Output the (X, Y) coordinate of the center of the cell containing the given text.  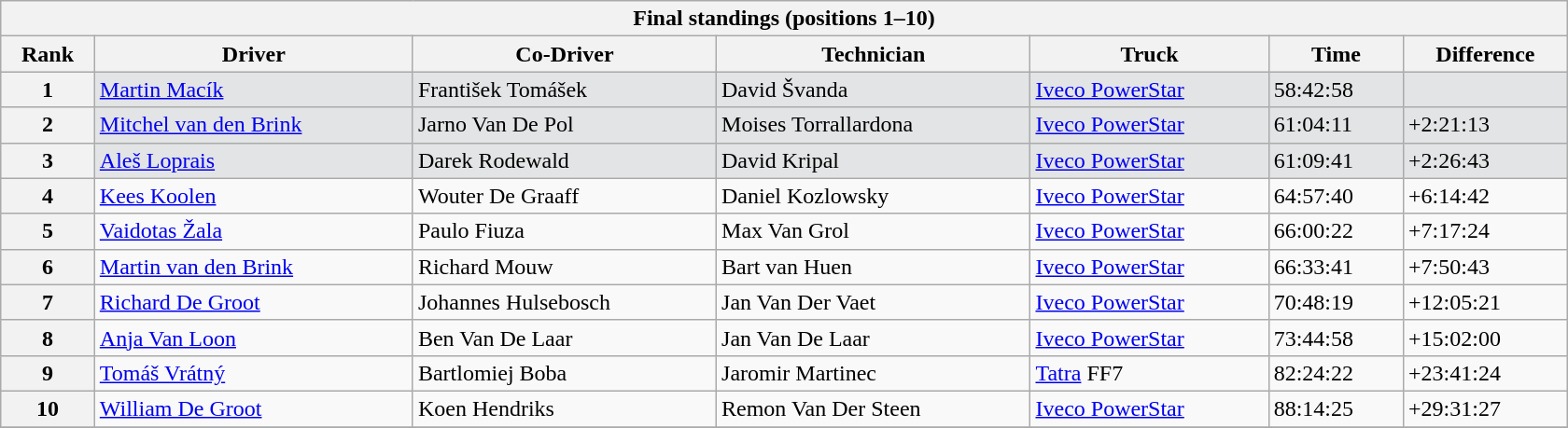
Johannes Hulsebosch (564, 302)
+23:41:24 (1486, 373)
Kees Koolen (254, 196)
61:09:41 (1336, 160)
3 (49, 160)
Aleš Loprais (254, 160)
61:04:11 (1336, 125)
+29:31:27 (1486, 408)
Moises Torrallardona (874, 125)
David Švanda (874, 90)
Martin van den Brink (254, 267)
Richard Mouw (564, 267)
+7:50:43 (1486, 267)
64:57:40 (1336, 196)
Wouter De Graaff (564, 196)
4 (49, 196)
Co-Driver (564, 54)
Tatra FF7 (1150, 373)
Max Van Grol (874, 231)
Driver (254, 54)
David Kripal (874, 160)
Truck (1150, 54)
Martin Macík (254, 90)
73:44:58 (1336, 338)
+15:02:00 (1486, 338)
5 (49, 231)
Jarno Van De Pol (564, 125)
2 (49, 125)
Koen Hendriks (564, 408)
Darek Rodewald (564, 160)
Final standings (positions 1–10) (784, 19)
Richard De Groot (254, 302)
Anja Van Loon (254, 338)
Jan Van Der Vaet (874, 302)
Daniel Kozlowsky (874, 196)
10 (49, 408)
Difference (1486, 54)
82:24:22 (1336, 373)
Jaromir Martinec (874, 373)
+2:21:13 (1486, 125)
Bartlomiej Boba (564, 373)
+7:17:24 (1486, 231)
František Tomášek (564, 90)
Ben Van De Laar (564, 338)
Remon Van Der Steen (874, 408)
70:48:19 (1336, 302)
88:14:25 (1336, 408)
+12:05:21 (1486, 302)
1 (49, 90)
Technician (874, 54)
Vaidotas Žala (254, 231)
Tomáš Vrátný (254, 373)
66:33:41 (1336, 267)
+6:14:42 (1486, 196)
66:00:22 (1336, 231)
Bart van Huen (874, 267)
William De Groot (254, 408)
58:42:58 (1336, 90)
Time (1336, 54)
Mitchel van den Brink (254, 125)
Paulo Fiuza (564, 231)
8 (49, 338)
6 (49, 267)
Jan Van De Laar (874, 338)
9 (49, 373)
7 (49, 302)
+2:26:43 (1486, 160)
Rank (49, 54)
